Locate the cell with the specified text and output its [X, Y] center coordinate. 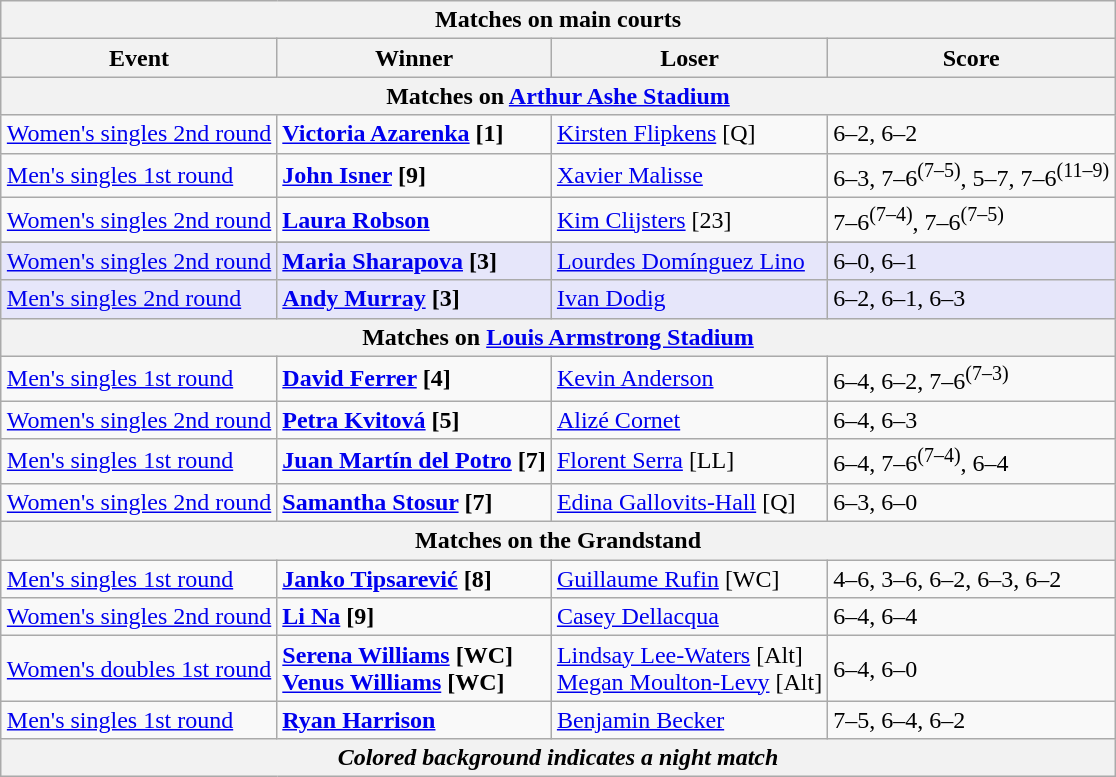
Kirsten Flipkens [Q] [689, 134]
John Isner [9] [414, 176]
7–5, 6–4, 6–2 [972, 720]
Men's singles 2nd round [138, 299]
Guillaume Rufin [WC] [689, 579]
6–4, 6–2, 7–6(7–3) [972, 378]
Lourdes Domínguez Lino [689, 261]
Matches on Louis Armstrong Stadium [558, 337]
Petra Kvitová [5] [414, 420]
Casey Dellacqua [689, 617]
Maria Sharapova [3] [414, 261]
Alizé Cornet [689, 420]
Matches on Arthur Ashe Stadium [558, 96]
Li Na [9] [414, 617]
6–2, 6–1, 6–3 [972, 299]
Xavier Malisse [689, 176]
6–4, 6–3 [972, 420]
Matches on the Grandstand [558, 541]
4–6, 3–6, 6–2, 6–3, 6–2 [972, 579]
6–4, 6–0 [972, 668]
Juan Martín del Potro [7] [414, 462]
Ryan Harrison [414, 720]
David Ferrer [4] [414, 378]
Andy Murray [3] [414, 299]
Edina Gallovits-Hall [Q] [689, 502]
Event [138, 58]
Matches on main courts [558, 20]
Benjamin Becker [689, 720]
Florent Serra [LL] [689, 462]
Janko Tipsarević [8] [414, 579]
6–3, 6–0 [972, 502]
Score [972, 58]
6–2, 6–2 [972, 134]
Ivan Dodig [689, 299]
6–0, 6–1 [972, 261]
Victoria Azarenka [1] [414, 134]
Women's doubles 1st round [138, 668]
Serena Williams [WC] Venus Williams [WC] [414, 668]
Loser [689, 58]
6–3, 7–6(7–5), 5–7, 7–6(11–9) [972, 176]
Kevin Anderson [689, 378]
Lindsay Lee-Waters [Alt] Megan Moulton-Levy [Alt] [689, 668]
7–6(7–4), 7–6(7–5) [972, 220]
Laura Robson [414, 220]
Winner [414, 58]
6–4, 7–6(7–4), 6–4 [972, 462]
Samantha Stosur [7] [414, 502]
6–4, 6–4 [972, 617]
Kim Clijsters [23] [689, 220]
Colored background indicates a night match [558, 758]
